Return (X, Y) of the center of cell containing provided text 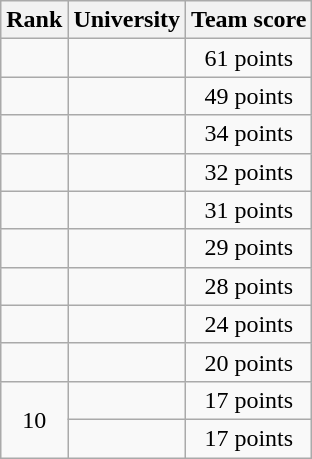
31 points (249, 210)
61 points (249, 58)
University (127, 20)
10 (34, 419)
Team score (249, 20)
49 points (249, 96)
Rank (34, 20)
24 points (249, 324)
28 points (249, 286)
20 points (249, 362)
29 points (249, 248)
34 points (249, 134)
32 points (249, 172)
